Scan for the cell matching the given text and deliver its (x, y) coordinate at center. 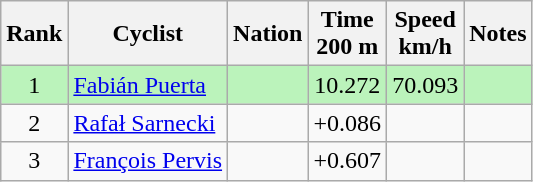
70.093 (426, 85)
10.272 (348, 85)
2 (34, 123)
+0.607 (348, 161)
Fabián Puerta (148, 85)
Rafał Sarnecki (148, 123)
Cyclist (148, 34)
+0.086 (348, 123)
1 (34, 85)
Notes (498, 34)
François Pervis (148, 161)
3 (34, 161)
Rank (34, 34)
Nation (268, 34)
Time200 m (348, 34)
Speedkm/h (426, 34)
